Extract the [X, Y] coordinate from the center of the cell holding the provided text.  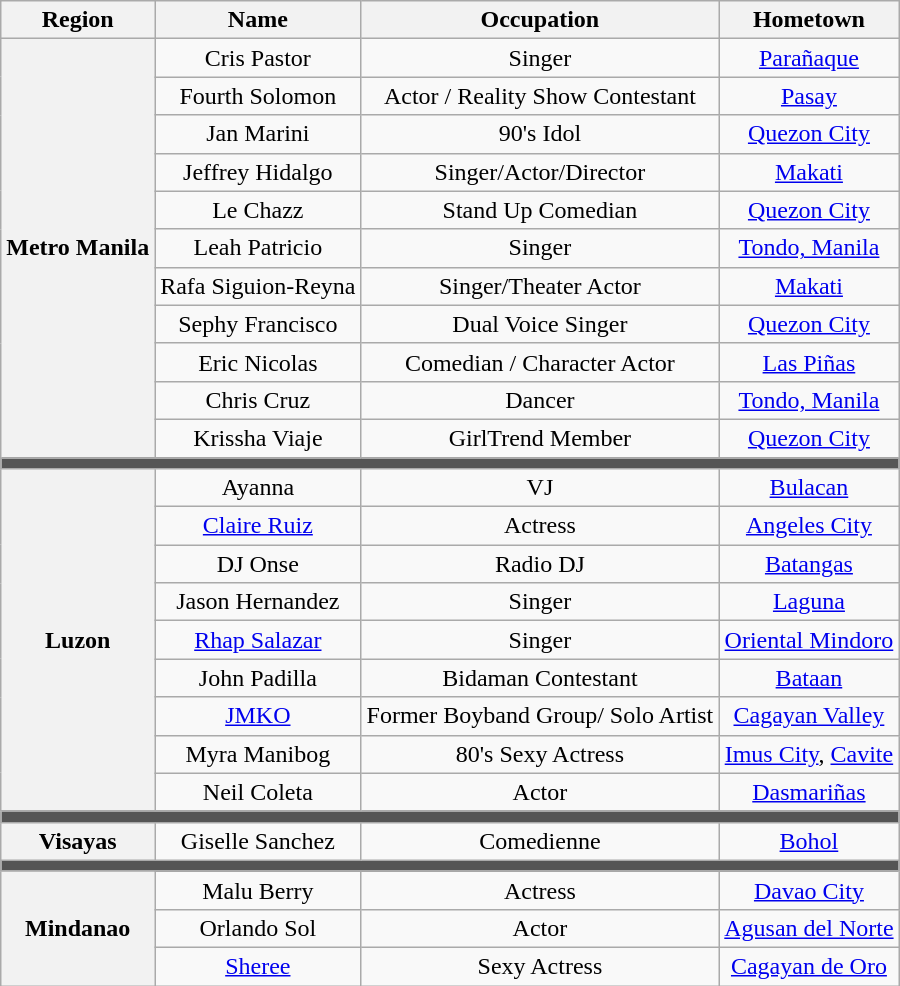
Sheree [258, 966]
Rafa Siguion-Reyna [258, 286]
Metro Manila [78, 248]
80's Sexy Actress [540, 754]
Occupation [540, 20]
Stand Up Comedian [540, 210]
Cagayan de Oro [809, 966]
JMKO [258, 716]
Former Boyband Group/ Solo Artist [540, 716]
Myra Manibog [258, 754]
Orlando Sol [258, 928]
90's Idol [540, 134]
Las Piñas [809, 362]
Laguna [809, 602]
Parañaque [809, 58]
Bidaman Contestant [540, 678]
Malu Berry [258, 890]
Sephy Francisco [258, 324]
Bulacan [809, 488]
DJ Onse [258, 564]
Jan Marini [258, 134]
Batangas [809, 564]
Dual Voice Singer [540, 324]
Singer/Actor/Director [540, 172]
Leah Patricio [258, 248]
Region [78, 20]
Cris Pastor [258, 58]
Bataan [809, 678]
Bohol [809, 841]
VJ [540, 488]
Claire Ruiz [258, 526]
Singer/Theater Actor [540, 286]
Chris Cruz [258, 400]
Mindanao [78, 928]
Angeles City [809, 526]
Name [258, 20]
John Padilla [258, 678]
Radio DJ [540, 564]
Davao City [809, 890]
Dancer [540, 400]
Visayas [78, 841]
Agusan del Norte [809, 928]
Comedian / Character Actor [540, 362]
Ayanna [258, 488]
GirlTrend Member [540, 438]
Actor / Reality Show Contestant [540, 96]
Giselle Sanchez [258, 841]
Eric Nicolas [258, 362]
Jeffrey Hidalgo [258, 172]
Rhap Salazar [258, 640]
Pasay [809, 96]
Cagayan Valley [809, 716]
Fourth Solomon [258, 96]
Krissha Viaje [258, 438]
Hometown [809, 20]
Comedienne [540, 841]
Jason Hernandez [258, 602]
Imus City, Cavite [809, 754]
Luzon [78, 640]
Dasmariñas [809, 792]
Sexy Actress [540, 966]
Neil Coleta [258, 792]
Oriental Mindoro [809, 640]
Le Chazz [258, 210]
